Pinpoint the cell where the given text exists, returning its [X, Y] midpoint coordinate. 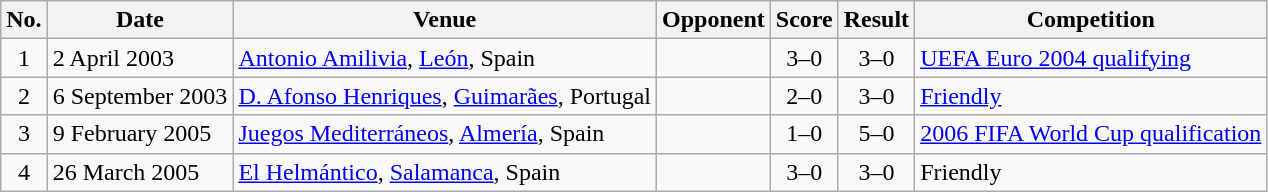
Juegos Mediterráneos, Almería, Spain [445, 134]
No. [24, 20]
Result [876, 20]
2006 FIFA World Cup qualification [1091, 134]
5–0 [876, 134]
1 [24, 58]
Score [804, 20]
El Helmántico, Salamanca, Spain [445, 172]
9 February 2005 [140, 134]
Date [140, 20]
26 March 2005 [140, 172]
1–0 [804, 134]
2–0 [804, 96]
3 [24, 134]
Opponent [714, 20]
Antonio Amilivia, León, Spain [445, 58]
2 [24, 96]
Competition [1091, 20]
D. Afonso Henriques, Guimarães, Portugal [445, 96]
4 [24, 172]
UEFA Euro 2004 qualifying [1091, 58]
6 September 2003 [140, 96]
2 April 2003 [140, 58]
Venue [445, 20]
